For the text-containing cell, return its midpoint in (x, y) coordinate format. 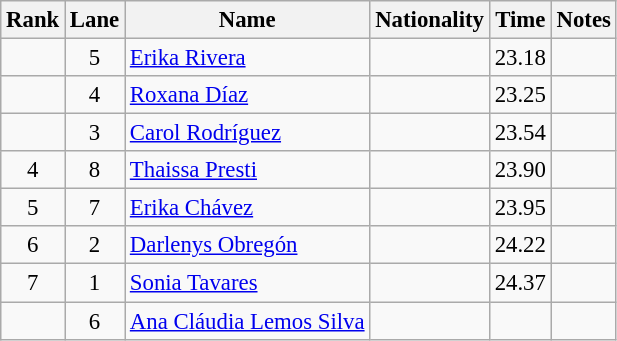
Time (520, 20)
24.37 (520, 283)
2 (95, 245)
Notes (584, 20)
Ana Cláudia Lemos Silva (248, 321)
Erika Chávez (248, 208)
Rank (33, 20)
23.90 (520, 170)
23.95 (520, 208)
24.22 (520, 245)
23.25 (520, 95)
Lane (95, 20)
Erika Rivera (248, 58)
Thaissa Presti (248, 170)
Name (248, 20)
Sonia Tavares (248, 283)
1 (95, 283)
3 (95, 133)
Nationality (430, 20)
Darlenys Obregón (248, 245)
23.54 (520, 133)
Roxana Díaz (248, 95)
23.18 (520, 58)
Carol Rodríguez (248, 133)
8 (95, 170)
